From the cell containing the given text, extract its center point as [X, Y] coordinate. 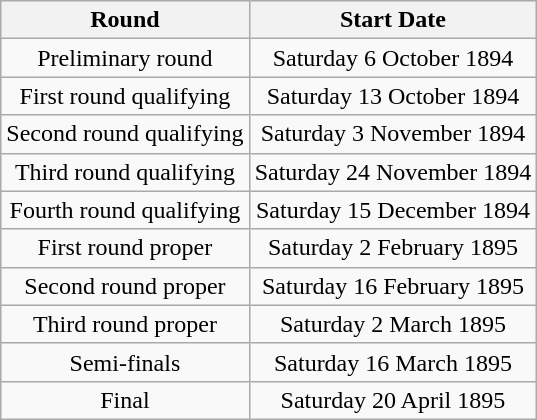
Saturday 16 March 1895 [393, 362]
Fourth round qualifying [125, 210]
First round qualifying [125, 96]
Saturday 6 October 1894 [393, 58]
Semi-finals [125, 362]
Second round proper [125, 286]
Saturday 20 April 1895 [393, 400]
Saturday 2 March 1895 [393, 324]
Saturday 2 February 1895 [393, 248]
Preliminary round [125, 58]
Saturday 16 February 1895 [393, 286]
Saturday 24 November 1894 [393, 172]
First round proper [125, 248]
Start Date [393, 20]
Saturday 3 November 1894 [393, 134]
Final [125, 400]
Second round qualifying [125, 134]
Third round qualifying [125, 172]
Saturday 15 December 1894 [393, 210]
Third round proper [125, 324]
Saturday 13 October 1894 [393, 96]
Round [125, 20]
